Determine the (x, y) coordinate at the center of the cell enclosing the given text.  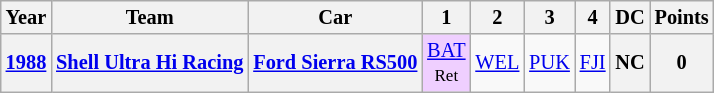
Team (150, 17)
4 (593, 17)
FJI (593, 63)
3 (549, 17)
Ford Sierra RS500 (335, 63)
DC (630, 17)
WEL (497, 63)
Points (682, 17)
1 (446, 17)
2 (497, 17)
0 (682, 63)
Car (335, 17)
PUK (549, 63)
BATRet (446, 63)
NC (630, 63)
1988 (26, 63)
Shell Ultra Hi Racing (150, 63)
Year (26, 17)
